Identify which cell holds the provided text, then report its (X, Y) central coordinate. 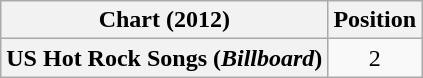
Position (375, 20)
Chart (2012) (164, 20)
2 (375, 58)
US Hot Rock Songs (Billboard) (164, 58)
